Extract the [X, Y] coordinate from the center of the cell holding the provided text.  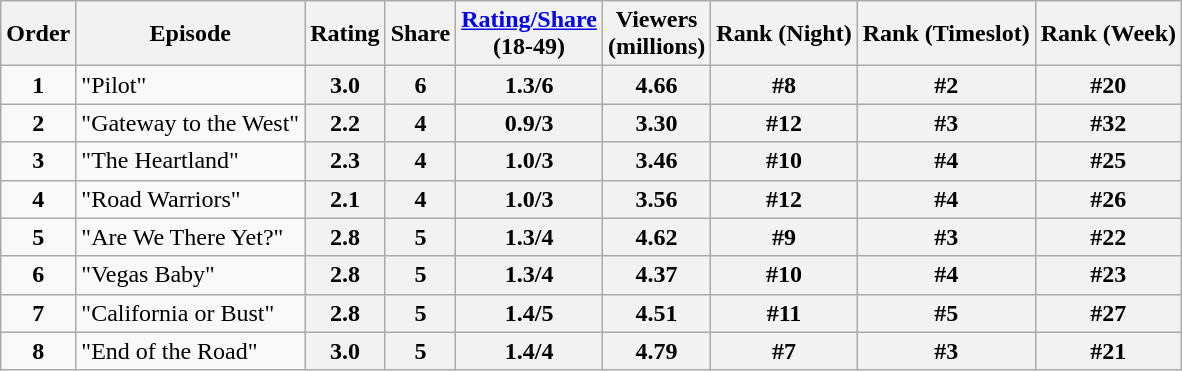
Rating/Share(18-49) [530, 34]
"Road Warriors" [190, 199]
#25 [1108, 161]
"End of the Road" [190, 351]
#7 [784, 351]
"Are We There Yet?" [190, 237]
#9 [784, 237]
0.9/3 [530, 123]
2.3 [345, 161]
2.1 [345, 199]
4.66 [656, 85]
#26 [1108, 199]
#23 [1108, 275]
3.46 [656, 161]
Rating [345, 34]
4.79 [656, 351]
4.62 [656, 237]
#2 [946, 85]
7 [38, 313]
Rank (Week) [1108, 34]
1 [38, 85]
Rank (Night) [784, 34]
1.3/6 [530, 85]
#32 [1108, 123]
#21 [1108, 351]
"Pilot" [190, 85]
"Vegas Baby" [190, 275]
1.4/4 [530, 351]
8 [38, 351]
Episode [190, 34]
#11 [784, 313]
Viewers(millions) [656, 34]
#27 [1108, 313]
2.2 [345, 123]
#5 [946, 313]
#22 [1108, 237]
Rank (Timeslot) [946, 34]
"Gateway to the West" [190, 123]
#20 [1108, 85]
3 [38, 161]
2 [38, 123]
4.51 [656, 313]
#8 [784, 85]
Order [38, 34]
"The Heartland" [190, 161]
3.56 [656, 199]
Share [420, 34]
1.4/5 [530, 313]
3.30 [656, 123]
4.37 [656, 275]
"California or Bust" [190, 313]
